From the cell containing the given text, extract its center point as [X, Y] coordinate. 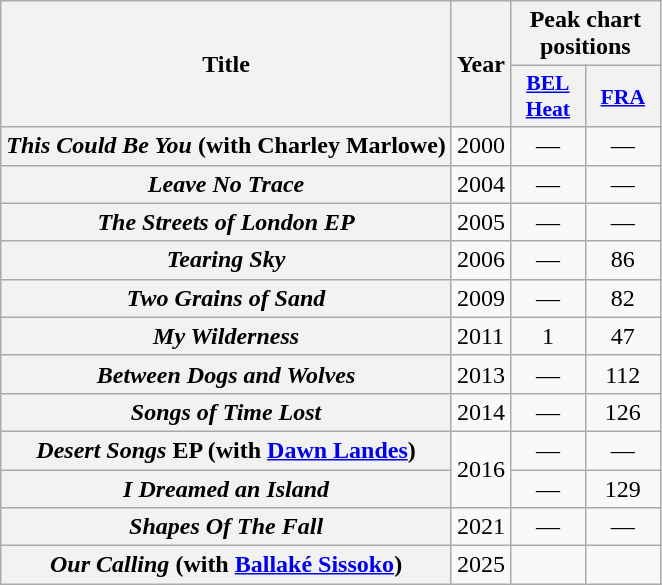
The Streets of London EP [226, 222]
2014 [480, 412]
BELHeat [548, 96]
Shapes Of The Fall [226, 527]
Desert Songs EP (with Dawn Landes) [226, 450]
2006 [480, 260]
1 [548, 336]
2025 [480, 565]
I Dreamed an Island [226, 489]
82 [622, 298]
112 [622, 374]
Our Calling (with Ballaké Sissoko) [226, 565]
47 [622, 336]
FRA [622, 96]
Between Dogs and Wolves [226, 374]
Leave No Trace [226, 184]
2000 [480, 146]
Songs of Time Lost [226, 412]
2004 [480, 184]
2013 [480, 374]
Peak chart positions [585, 34]
129 [622, 489]
126 [622, 412]
2011 [480, 336]
Two Grains of Sand [226, 298]
2009 [480, 298]
This Could Be You (with Charley Marlowe) [226, 146]
2005 [480, 222]
Tearing Sky [226, 260]
Year [480, 64]
2021 [480, 527]
My Wilderness [226, 336]
86 [622, 260]
Title [226, 64]
2016 [480, 469]
